Search for the cell housing the specified text and yield its (X, Y) center coordinate. 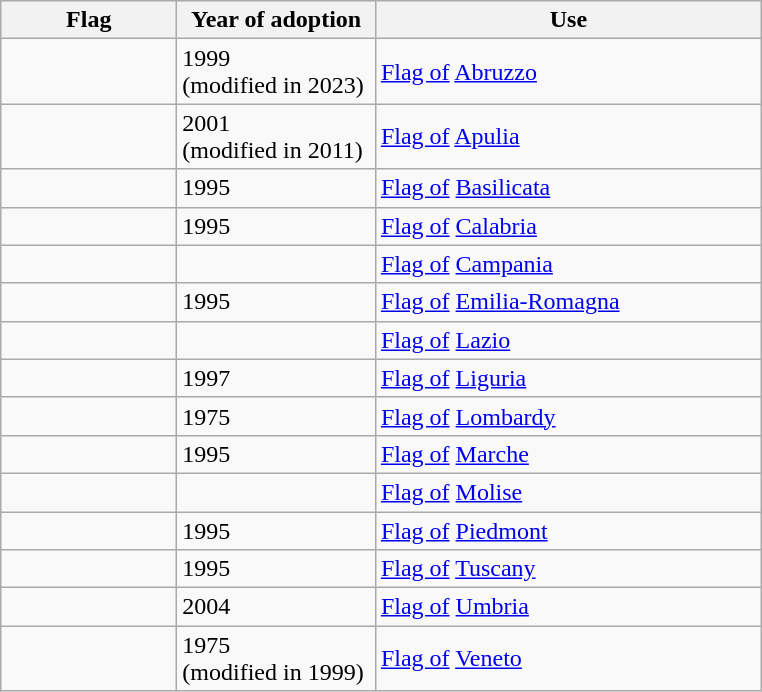
1997 (276, 378)
Flag of Calabria (568, 226)
Flag of Molise (568, 492)
Flag of Piedmont (568, 531)
Year of adoption (276, 20)
Flag of Lombardy (568, 416)
Flag of Abruzzo (568, 72)
Flag of Liguria (568, 378)
1999(modified in 2023) (276, 72)
Flag of Marche (568, 454)
2001(modified in 2011) (276, 136)
1975(modified in 1999) (276, 658)
Flag of Lazio (568, 340)
Flag of Umbria (568, 607)
Use (568, 20)
Flag of Emilia-Romagna (568, 302)
Flag of Basilicata (568, 188)
Flag of Tuscany (568, 569)
1975 (276, 416)
Flag of Campania (568, 264)
Flag (89, 20)
2004 (276, 607)
Flag of Veneto (568, 658)
Flag of Apulia (568, 136)
